Provide the (X, Y) coordinate of the cell's center where the given text is located.  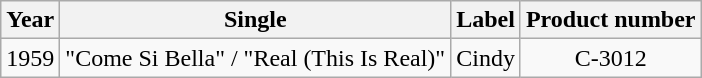
1959 (30, 58)
Single (256, 20)
Label (486, 20)
Cindy (486, 58)
"Come Si Bella" / "Real (This Is Real)" (256, 58)
Product number (610, 20)
Year (30, 20)
C-3012 (610, 58)
